For the text-containing cell, return its midpoint in (X, Y) coordinate format. 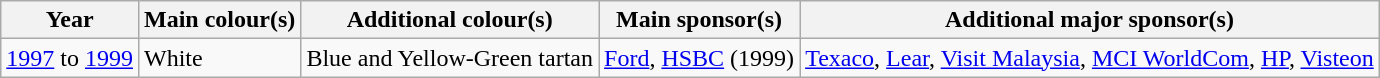
Main sponsor(s) (700, 20)
White (219, 58)
Additional major sponsor(s) (1090, 20)
Ford, HSBC (1999) (700, 58)
1997 to 1999 (70, 58)
Blue and Yellow-Green tartan (450, 58)
Year (70, 20)
Main colour(s) (219, 20)
Texaco, Lear, Visit Malaysia, MCI WorldCom, HP, Visteon (1090, 58)
Additional colour(s) (450, 20)
